Scan for the cell matching the given text and deliver its [X, Y] coordinate at center. 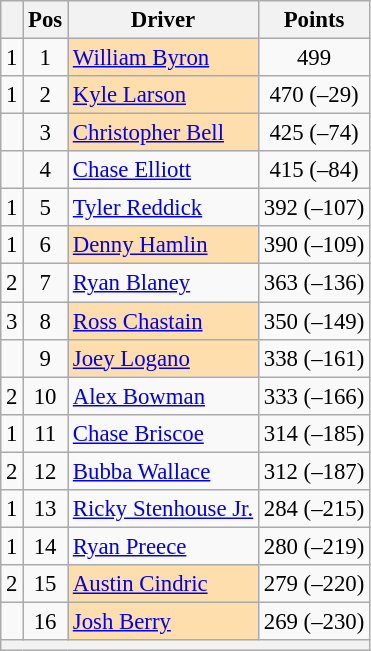
8 [46, 321]
Ross Chastain [164, 321]
269 (–230) [314, 621]
Driver [164, 20]
15 [46, 584]
284 (–215) [314, 509]
Austin Cindric [164, 584]
Denny Hamlin [164, 245]
7 [46, 283]
10 [46, 396]
Chase Elliott [164, 170]
425 (–74) [314, 133]
Tyler Reddick [164, 208]
William Byron [164, 58]
390 (–109) [314, 245]
12 [46, 471]
363 (–136) [314, 283]
Ryan Preece [164, 546]
Ryan Blaney [164, 283]
Kyle Larson [164, 95]
333 (–166) [314, 396]
Christopher Bell [164, 133]
Alex Bowman [164, 396]
279 (–220) [314, 584]
280 (–219) [314, 546]
Joey Logano [164, 358]
9 [46, 358]
Ricky Stenhouse Jr. [164, 509]
499 [314, 58]
4 [46, 170]
6 [46, 245]
470 (–29) [314, 95]
392 (–107) [314, 208]
312 (–187) [314, 471]
415 (–84) [314, 170]
Josh Berry [164, 621]
Pos [46, 20]
14 [46, 546]
350 (–149) [314, 321]
5 [46, 208]
11 [46, 433]
338 (–161) [314, 358]
Chase Briscoe [164, 433]
16 [46, 621]
Points [314, 20]
Bubba Wallace [164, 471]
314 (–185) [314, 433]
13 [46, 509]
